Return the [X, Y] coordinate for the center point of the cell that contains the specified text.  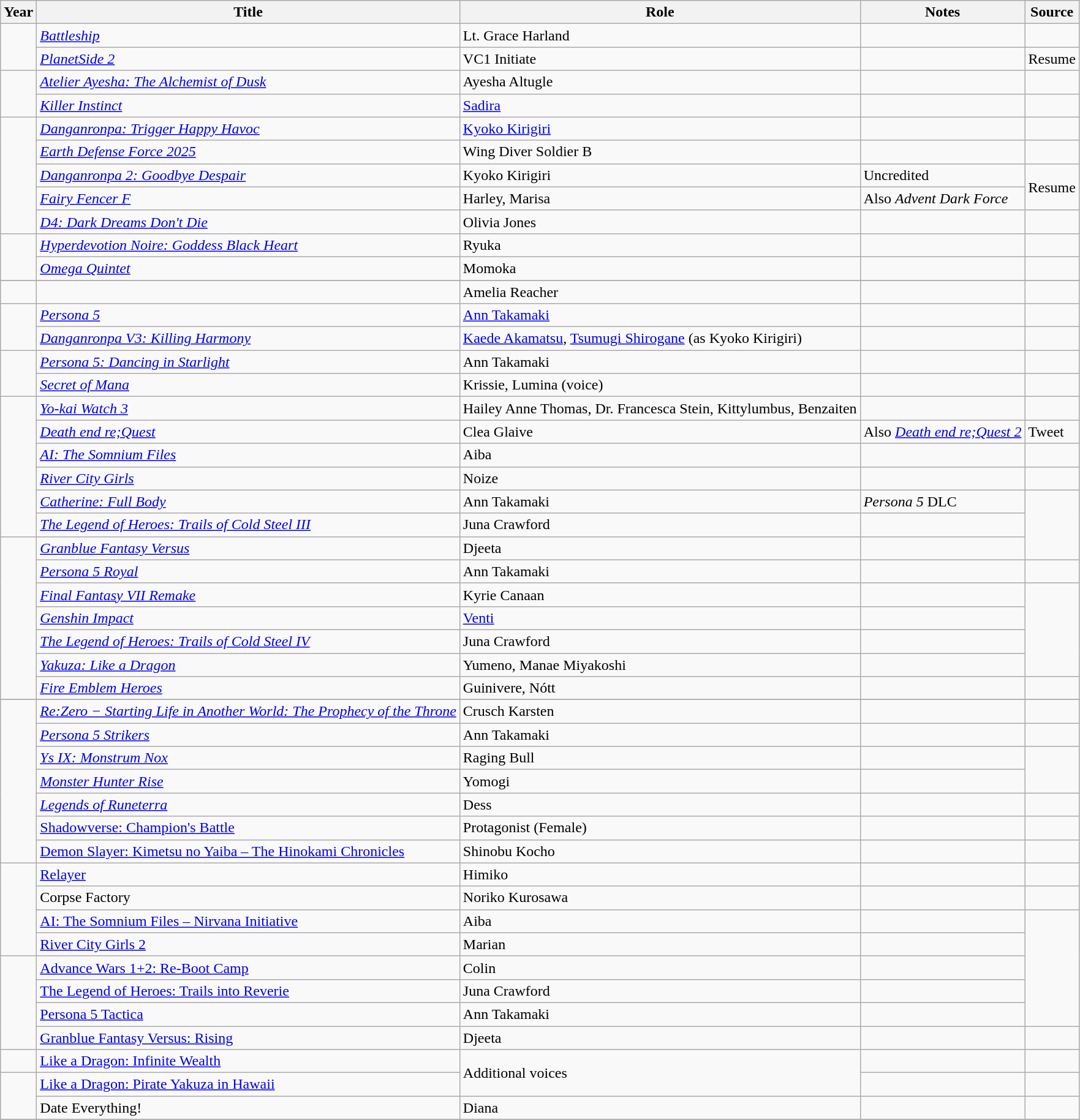
Re:Zero − Starting Life in Another World: The Prophecy of the Throne [249, 712]
Final Fantasy VII Remake [249, 595]
AI: The Somnium Files – Nirvana Initiative [249, 921]
Crusch Karsten [660, 712]
Earth Defense Force 2025 [249, 152]
Marian [660, 944]
AI: The Somnium Files [249, 455]
Noize [660, 478]
Corpse Factory [249, 898]
Yumeno, Manae Miyakoshi [660, 664]
Shadowverse: Champion's Battle [249, 828]
VC1 Initiate [660, 59]
Yo-kai Watch 3 [249, 408]
Diana [660, 1108]
Also Advent Dark Force [942, 198]
Legends of Runeterra [249, 805]
Omega Quintet [249, 268]
Clea Glaive [660, 432]
Dess [660, 805]
Noriko Kurosawa [660, 898]
Wing Diver Soldier B [660, 152]
Momoka [660, 268]
Danganronpa: Trigger Happy Havoc [249, 129]
Yomogi [660, 781]
Harley, Marisa [660, 198]
Persona 5 Royal [249, 571]
The Legend of Heroes: Trails of Cold Steel III [249, 525]
Persona 5 [249, 315]
Relayer [249, 874]
Persona 5 Strikers [249, 735]
Sadira [660, 105]
The Legend of Heroes: Trails into Reverie [249, 991]
Date Everything! [249, 1108]
Colin [660, 968]
Raging Bull [660, 758]
Catherine: Full Body [249, 502]
Notes [942, 12]
Ys IX: Monstrum Nox [249, 758]
Ayesha Altugle [660, 82]
Battleship [249, 36]
Kaede Akamatsu, Tsumugi Shirogane (as Kyoko Kirigiri) [660, 339]
The Legend of Heroes: Trails of Cold Steel IV [249, 641]
Advance Wars 1+2: Re-Boot Camp [249, 968]
Persona 5 Tactica [249, 1014]
Death end re;Quest [249, 432]
Title [249, 12]
River City Girls 2 [249, 944]
Himiko [660, 874]
Shinobu Kocho [660, 851]
Genshin Impact [249, 618]
Demon Slayer: Kimetsu no Yaiba – The Hinokami Chronicles [249, 851]
Protagonist (Female) [660, 828]
Krissie, Lumina (voice) [660, 385]
Guinivere, Nótt [660, 688]
Hyperdevotion Noire: Goddess Black Heart [249, 245]
Persona 5 DLC [942, 502]
Role [660, 12]
Lt. Grace Harland [660, 36]
Tweet [1052, 432]
Danganronpa 2: Goodbye Despair [249, 175]
Also Death end re;Quest 2 [942, 432]
Secret of Mana [249, 385]
Amelia Reacher [660, 292]
D4: Dark Dreams Don't Die [249, 222]
Source [1052, 12]
Ryuka [660, 245]
Persona 5: Dancing in Starlight [249, 362]
River City Girls [249, 478]
Fire Emblem Heroes [249, 688]
Venti [660, 618]
Uncredited [942, 175]
Yakuza: Like a Dragon [249, 664]
Kyrie Canaan [660, 595]
Killer Instinct [249, 105]
Danganronpa V3: Killing Harmony [249, 339]
Additional voices [660, 1073]
Granblue Fantasy Versus [249, 548]
Monster Hunter Rise [249, 781]
Year [18, 12]
Granblue Fantasy Versus: Rising [249, 1038]
Atelier Ayesha: The Alchemist of Dusk [249, 82]
PlanetSide 2 [249, 59]
Olivia Jones [660, 222]
Like a Dragon: Pirate Yakuza in Hawaii [249, 1084]
Fairy Fencer F [249, 198]
Like a Dragon: Infinite Wealth [249, 1061]
Hailey Anne Thomas, Dr. Francesca Stein, Kittylumbus, Benzaiten [660, 408]
